Scan for the cell matching the given text and deliver its [X, Y] coordinate at center. 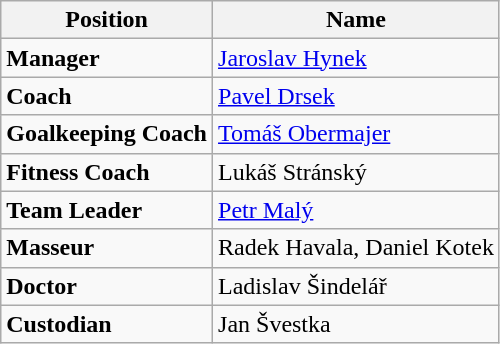
Radek Havala, Daniel Kotek [356, 248]
Jan Švestka [356, 324]
Tomáš Obermajer [356, 134]
Fitness Coach [107, 172]
Pavel Drsek [356, 96]
Masseur [107, 248]
Custodian [107, 324]
Lukáš Stránský [356, 172]
Team Leader [107, 210]
Doctor [107, 286]
Name [356, 20]
Coach [107, 96]
Position [107, 20]
Goalkeeping Coach [107, 134]
Manager [107, 58]
Jaroslav Hynek [356, 58]
Petr Malý [356, 210]
Ladislav Šindelář [356, 286]
